Capture the cell that displays the provided text and extract its (x, y) central coordinate. 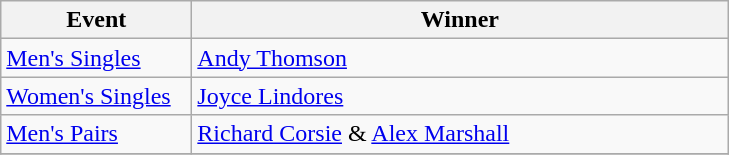
Men's Singles (96, 58)
Event (96, 20)
Joyce Lindores (460, 96)
Richard Corsie & Alex Marshall (460, 134)
Men's Pairs (96, 134)
Women's Singles (96, 96)
Winner (460, 20)
Andy Thomson (460, 58)
